Capture the cell that displays the provided text and extract its (X, Y) central coordinate. 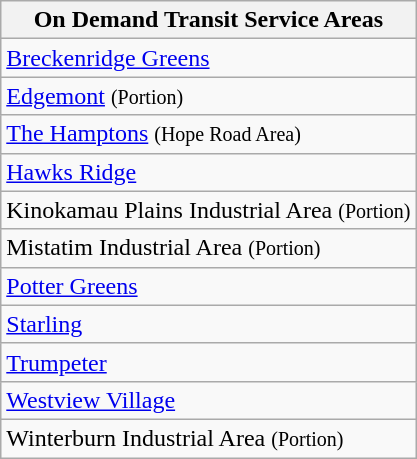
The Hamptons (Hope Road Area) (208, 134)
Edgemont (Portion) (208, 96)
Breckenridge Greens (208, 58)
Starling (208, 324)
On Demand Transit Service Areas (208, 20)
Potter Greens (208, 286)
Westview Village (208, 400)
Trumpeter (208, 362)
Mistatim Industrial Area (Portion) (208, 248)
Hawks Ridge (208, 172)
Kinokamau Plains Industrial Area (Portion) (208, 210)
Winterburn Industrial Area (Portion) (208, 438)
